Return the (x, y) coordinate for the center point of the cell that contains the specified text.  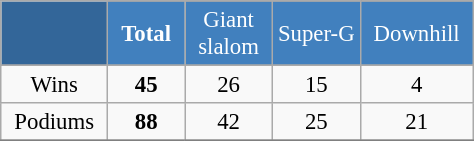
15 (316, 85)
21 (416, 122)
25 (316, 122)
42 (229, 122)
Total (146, 34)
4 (416, 85)
Podiums (54, 122)
26 (229, 85)
Wins (54, 85)
Downhill (416, 34)
Giant slalom (229, 34)
Super-G (316, 34)
88 (146, 122)
45 (146, 85)
